Detect which cell encompasses the target text, then output its (x, y) center coordinate. 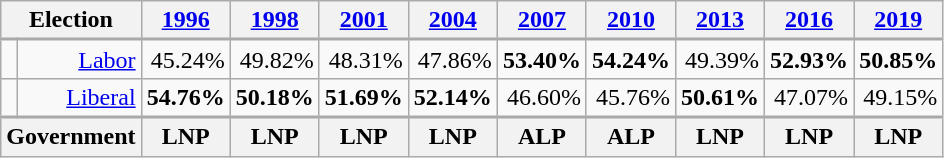
2016 (810, 20)
52.93% (810, 60)
45.24% (186, 60)
52.14% (452, 98)
2013 (720, 20)
50.85% (898, 60)
47.86% (452, 60)
Liberal (80, 98)
47.07% (810, 98)
49.15% (898, 98)
Election (71, 20)
49.82% (274, 60)
53.40% (542, 60)
51.69% (364, 98)
48.31% (364, 60)
2007 (542, 20)
2010 (630, 20)
45.76% (630, 98)
46.60% (542, 98)
54.24% (630, 60)
1996 (186, 20)
1998 (274, 20)
54.76% (186, 98)
2004 (452, 20)
2019 (898, 20)
50.18% (274, 98)
50.61% (720, 98)
49.39% (720, 60)
Labor (80, 60)
Government (71, 136)
2001 (364, 20)
